Identify which cell holds the provided text, then report its (x, y) central coordinate. 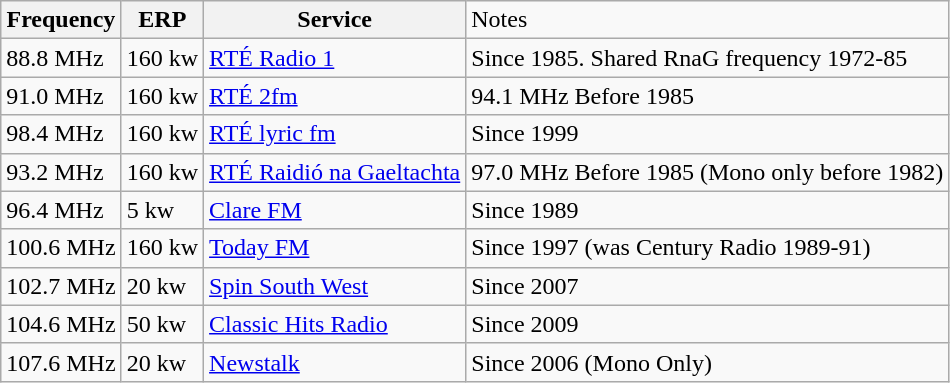
Notes (708, 20)
RTÉ 2fm (335, 96)
102.7 MHz (61, 286)
RTÉ Raidió na Gaeltachta (335, 172)
100.6 MHz (61, 248)
Clare FM (335, 210)
Since 2009 (708, 324)
94.1 MHz Before 1985 (708, 96)
RTÉ lyric fm (335, 134)
91.0 MHz (61, 96)
5 kw (162, 210)
Spin South West (335, 286)
Since 1989 (708, 210)
Since 1985. Shared RnaG frequency 1972-85 (708, 58)
Frequency (61, 20)
Since 2007 (708, 286)
RTÉ Radio 1 (335, 58)
50 kw (162, 324)
Today FM (335, 248)
97.0 MHz Before 1985 (Mono only before 1982) (708, 172)
96.4 MHz (61, 210)
98.4 MHz (61, 134)
107.6 MHz (61, 362)
104.6 MHz (61, 324)
Service (335, 20)
Since 1997 (was Century Radio 1989-91) (708, 248)
88.8 MHz (61, 58)
Since 2006 (Mono Only) (708, 362)
93.2 MHz (61, 172)
Newstalk (335, 362)
Classic Hits Radio (335, 324)
Since 1999 (708, 134)
ERP (162, 20)
